From the cell containing the given text, extract its center point as [x, y] coordinate. 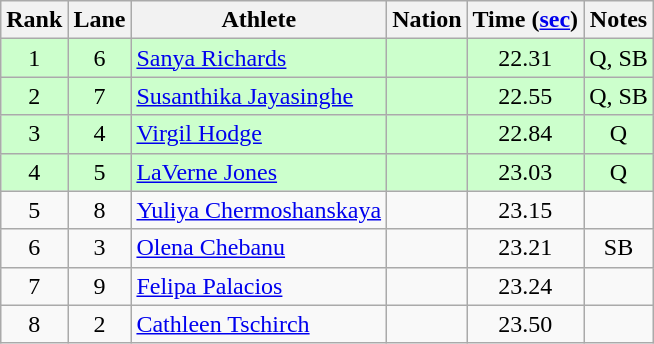
Time (sec) [526, 20]
22.55 [526, 96]
Susanthika Jayasinghe [259, 96]
22.84 [526, 134]
Lane [100, 20]
LaVerne Jones [259, 172]
23.03 [526, 172]
Nation [427, 20]
23.21 [526, 248]
SB [619, 248]
23.50 [526, 324]
Cathleen Tschirch [259, 324]
Rank [34, 20]
Olena Chebanu [259, 248]
23.15 [526, 210]
1 [34, 58]
Athlete [259, 20]
Sanya Richards [259, 58]
Notes [619, 20]
Felipa Palacios [259, 286]
Yuliya Chermoshanskaya [259, 210]
9 [100, 286]
Virgil Hodge [259, 134]
23.24 [526, 286]
22.31 [526, 58]
